Locate the cell with the specified text and output its (X, Y) center coordinate. 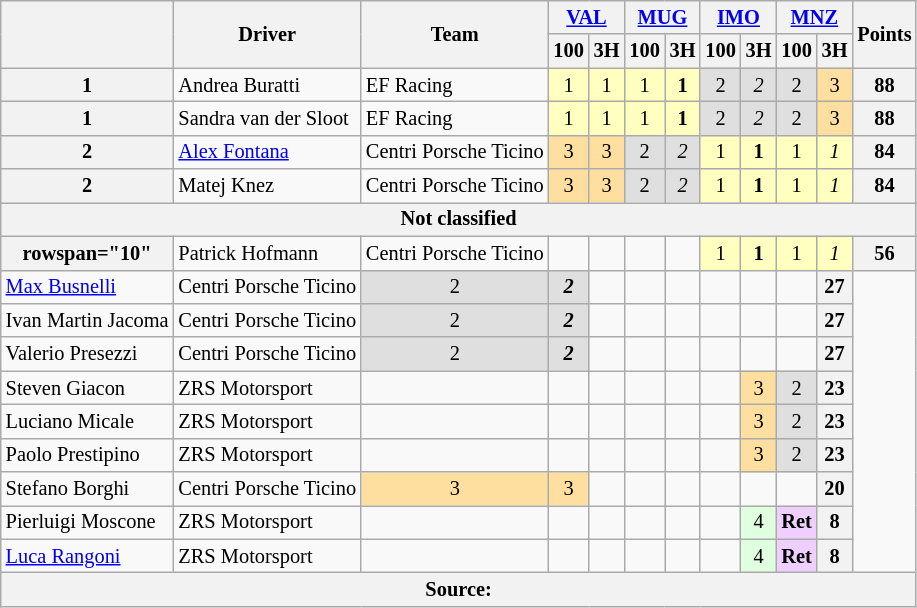
rowspan="10" (88, 253)
MUG (662, 17)
Points (884, 34)
56 (884, 253)
Luca Rangoni (88, 556)
Driver (267, 34)
IMO (738, 17)
MNZ (814, 17)
Andrea Buratti (267, 85)
Steven Giacon (88, 388)
VAL (587, 17)
Source: (459, 589)
Not classified (459, 219)
Sandra van der Sloot (267, 118)
Patrick Hofmann (267, 253)
Ivan Martin Jacoma (88, 320)
Luciano Micale (88, 421)
Paolo Prestipino (88, 455)
Pierluigi Moscone (88, 522)
Max Busnelli (88, 287)
Alex Fontana (267, 152)
Stefano Borghi (88, 489)
Valerio Presezzi (88, 354)
Matej Knez (267, 186)
Team (455, 34)
20 (835, 489)
